Pinpoint the cell where the given text exists, returning its [x, y] midpoint coordinate. 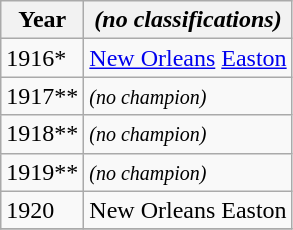
1916* [42, 58]
Year [42, 20]
1919** [42, 172]
(no classifications) [188, 20]
1918** [42, 134]
1917** [42, 96]
1920 [42, 210]
